Return [x, y] of the center of cell containing provided text 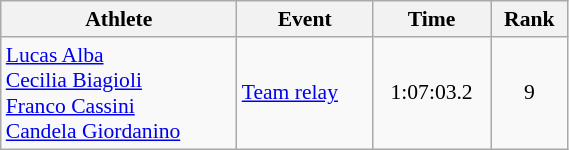
Team relay [305, 93]
Athlete [119, 19]
Time [432, 19]
Rank [530, 19]
Lucas AlbaCecilia BiagioliFranco CassiniCandela Giordanino [119, 93]
Event [305, 19]
9 [530, 93]
1:07:03.2 [432, 93]
